For the text-containing cell, return its midpoint in (x, y) coordinate format. 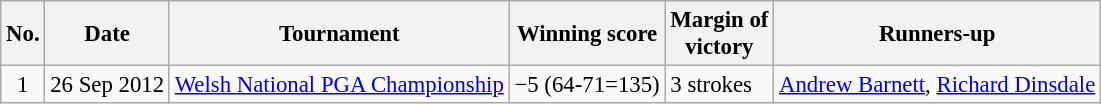
Winning score (587, 34)
3 strokes (720, 85)
Date (107, 34)
1 (23, 85)
Runners-up (938, 34)
−5 (64-71=135) (587, 85)
Andrew Barnett, Richard Dinsdale (938, 85)
Margin ofvictory (720, 34)
26 Sep 2012 (107, 85)
No. (23, 34)
Welsh National PGA Championship (339, 85)
Tournament (339, 34)
